For the text-containing cell, return its midpoint in [X, Y] coordinate format. 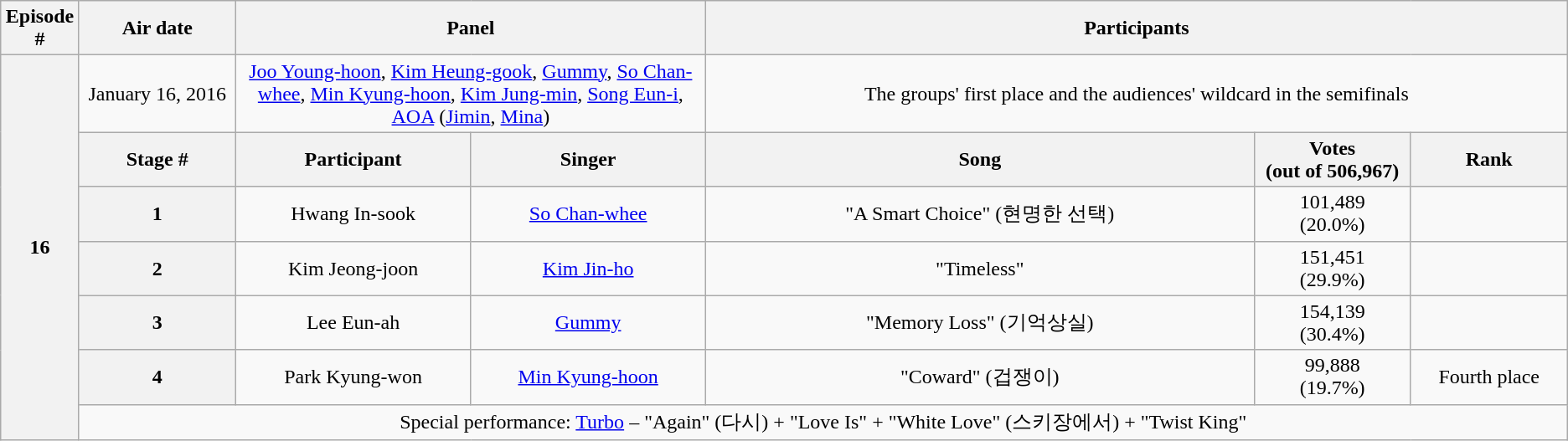
99,888(19.7%) [1332, 377]
Episode # [40, 28]
Lee Eun-ah [353, 323]
Participant [353, 159]
Participants [1136, 28]
"A Smart Choice" (현명한 선택) [980, 214]
Hwang In-sook [353, 214]
Air date [157, 28]
Fourth place [1489, 377]
January 16, 2016 [157, 94]
4 [157, 377]
Votes(out of 506,967) [1332, 159]
Kim Jeong-joon [353, 268]
Min Kyung-hoon [588, 377]
"Coward" (겁쟁이) [980, 377]
16 [40, 248]
154,139(30.4%) [1332, 323]
"Timeless" [980, 268]
101,489(20.0%) [1332, 214]
Kim Jin-ho [588, 268]
So Chan-whee [588, 214]
151,451(29.9%) [1332, 268]
Rank [1489, 159]
Joo Young-hoon, Kim Heung-gook, Gummy, So Chan-whee, Min Kyung-hoon, Kim Jung-min, Song Eun-i, AOA (Jimin, Mina) [471, 94]
Park Kyung-won [353, 377]
Panel [471, 28]
The groups' first place and the audiences' wildcard in the semifinals [1136, 94]
2 [157, 268]
Singer [588, 159]
Special performance: Turbo – "Again" (다시) + "Love Is" + "White Love" (스키장에서) + "Twist King" [823, 422]
"Memory Loss" (기억상실) [980, 323]
Stage # [157, 159]
Song [980, 159]
3 [157, 323]
Gummy [588, 323]
1 [157, 214]
